Output the [x, y] coordinate of the center of the cell containing the given text.  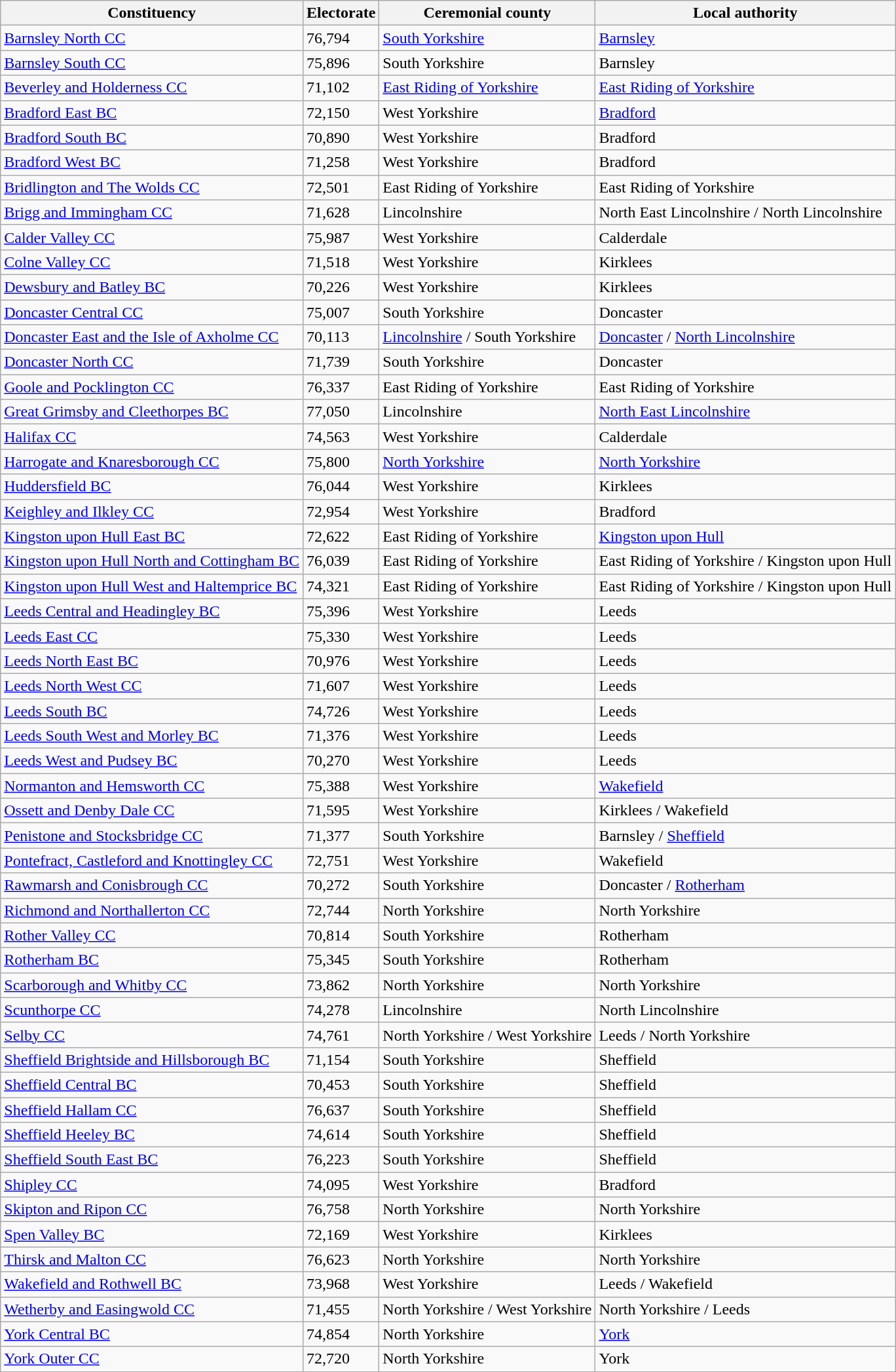
Pontefract, Castleford and Knottingley CC [152, 861]
71,258 [341, 162]
Colne Valley CC [152, 262]
Kingston upon Hull [745, 536]
Leeds / Wakefield [745, 1284]
Leeds North West CC [152, 686]
74,278 [341, 1010]
70,272 [341, 885]
Thirsk and Malton CC [152, 1259]
Bridlington and The Wolds CC [152, 187]
Normanton and Hemsworth CC [152, 786]
Dewsbury and Batley BC [152, 287]
70,113 [341, 337]
72,150 [341, 113]
73,862 [341, 985]
Doncaster / North Lincolnshire [745, 337]
74,321 [341, 586]
75,007 [341, 312]
76,044 [341, 487]
70,453 [341, 1085]
Wetherby and Easingwold CC [152, 1309]
72,751 [341, 861]
Bradford West BC [152, 162]
71,607 [341, 686]
72,744 [341, 910]
71,628 [341, 212]
Calder Valley CC [152, 237]
70,976 [341, 661]
74,563 [341, 437]
Spen Valley BC [152, 1234]
72,954 [341, 511]
71,154 [341, 1060]
Doncaster North CC [152, 362]
71,595 [341, 811]
71,377 [341, 836]
Penistone and Stocksbridge CC [152, 836]
Kingston upon Hull North and Cottingham BC [152, 561]
Brigg and Immingham CC [152, 212]
70,270 [341, 761]
Constituency [152, 13]
Doncaster Central CC [152, 312]
Barnsley South CC [152, 63]
Beverley and Holderness CC [152, 88]
Scarborough and Whitby CC [152, 985]
71,739 [341, 362]
76,223 [341, 1160]
74,095 [341, 1185]
Sheffield Hallam CC [152, 1110]
Huddersfield BC [152, 487]
Great Grimsby and Cleethorpes BC [152, 412]
Rawmarsh and Conisbrough CC [152, 885]
Leeds North East BC [152, 661]
Leeds South BC [152, 711]
75,330 [341, 636]
72,501 [341, 187]
Leeds / North Yorkshire [745, 1035]
Shipley CC [152, 1185]
77,050 [341, 412]
76,337 [341, 387]
Rother Valley CC [152, 935]
76,794 [341, 38]
Barnsley / Sheffield [745, 836]
74,614 [341, 1135]
76,637 [341, 1110]
Leeds South West and Morley BC [152, 736]
71,455 [341, 1309]
Local authority [745, 13]
North Lincolnshire [745, 1010]
70,814 [341, 935]
Leeds East CC [152, 636]
Kingston upon Hull East BC [152, 536]
Ossett and Denby Dale CC [152, 811]
Keighley and Ilkley CC [152, 511]
Doncaster East and the Isle of Axholme CC [152, 337]
Leeds West and Pudsey BC [152, 761]
Scunthorpe CC [152, 1010]
76,039 [341, 561]
75,896 [341, 63]
71,518 [341, 262]
Barnsley North CC [152, 38]
York Outer CC [152, 1359]
Skipton and Ripon CC [152, 1210]
Wakefield and Rothwell BC [152, 1284]
Lincolnshire / South Yorkshire [487, 337]
74,854 [341, 1334]
72,720 [341, 1359]
72,169 [341, 1234]
75,345 [341, 960]
Harrogate and Knaresborough CC [152, 462]
76,758 [341, 1210]
Bradford East BC [152, 113]
71,376 [341, 736]
Sheffield South East BC [152, 1160]
Richmond and Northallerton CC [152, 910]
70,226 [341, 287]
Halifax CC [152, 437]
Rotherham BC [152, 960]
73,968 [341, 1284]
Kirklees / Wakefield [745, 811]
Sheffield Heeley BC [152, 1135]
76,623 [341, 1259]
70,890 [341, 138]
Selby CC [152, 1035]
Sheffield Central BC [152, 1085]
71,102 [341, 88]
75,987 [341, 237]
72,622 [341, 536]
Electorate [341, 13]
Bradford South BC [152, 138]
75,800 [341, 462]
Goole and Pocklington CC [152, 387]
North East Lincolnshire [745, 412]
Ceremonial county [487, 13]
74,761 [341, 1035]
Sheffield Brightside and Hillsborough BC [152, 1060]
York Central BC [152, 1334]
74,726 [341, 711]
75,388 [341, 786]
North Yorkshire / Leeds [745, 1309]
Kingston upon Hull West and Haltemprice BC [152, 586]
North East Lincolnshire / North Lincolnshire [745, 212]
Leeds Central and Headingley BC [152, 611]
Doncaster / Rotherham [745, 885]
75,396 [341, 611]
